Locate the cell with the specified text and output its [X, Y] center coordinate. 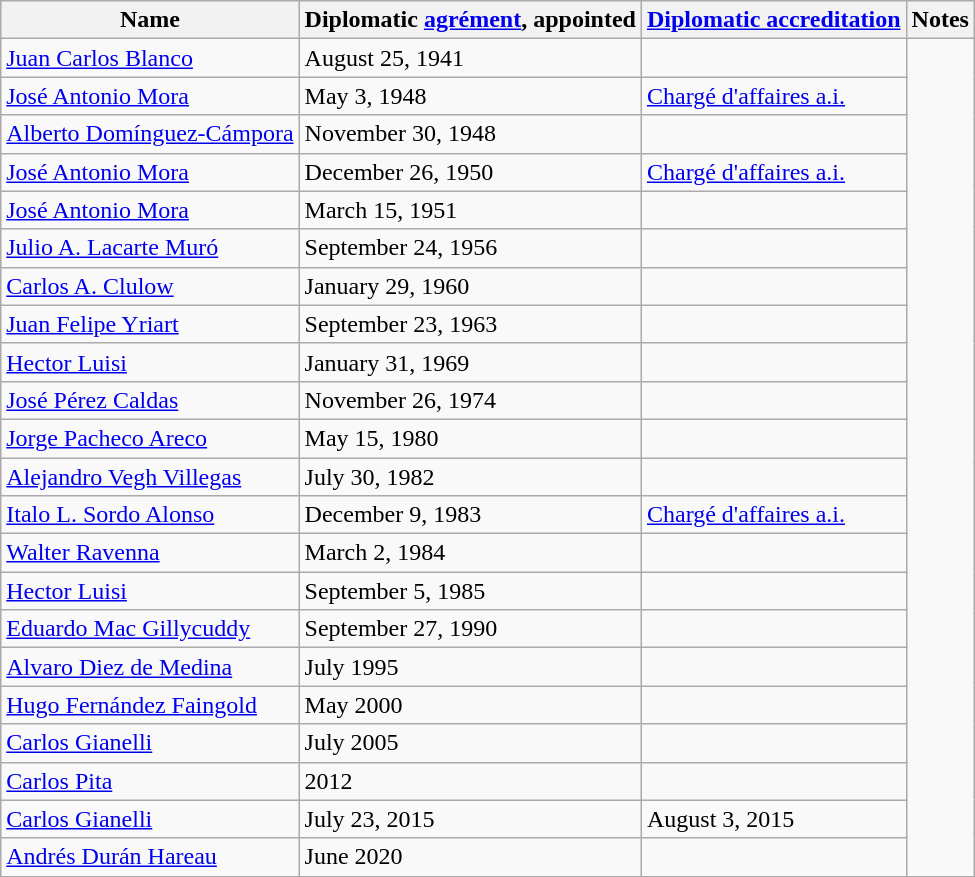
January 29, 1960 [470, 286]
November 30, 1948 [470, 134]
September 5, 1985 [470, 591]
Alberto Domínguez-Cámpora [150, 134]
Julio A. Lacarte Muró [150, 248]
Juan Carlos Blanco [150, 58]
Diplomatic agrément, appointed [470, 20]
July 1995 [470, 667]
Diplomatic accreditation [774, 20]
May 3, 1948 [470, 96]
November 26, 1974 [470, 400]
Eduardo Mac Gillycuddy [150, 629]
Notes [940, 20]
July 30, 1982 [470, 477]
May 2000 [470, 705]
Walter Ravenna [150, 553]
José Pérez Caldas [150, 400]
June 2020 [470, 857]
December 26, 1950 [470, 172]
Carlos Pita [150, 781]
August 3, 2015 [774, 819]
July 2005 [470, 743]
March 2, 1984 [470, 553]
September 23, 1963 [470, 324]
Andrés Durán Hareau [150, 857]
Juan Felipe Yriart [150, 324]
September 24, 1956 [470, 248]
July 23, 2015 [470, 819]
Alvaro Diez de Medina [150, 667]
January 31, 1969 [470, 362]
December 9, 1983 [470, 515]
September 27, 1990 [470, 629]
Carlos A. Clulow [150, 286]
Name [150, 20]
May 15, 1980 [470, 438]
Alejandro Vegh Villegas [150, 477]
Italo L. Sordo Alonso [150, 515]
Hugo Fernández Faingold [150, 705]
March 15, 1951 [470, 210]
2012 [470, 781]
Jorge Pacheco Areco [150, 438]
August 25, 1941 [470, 58]
